Detect which cell encompasses the target text, then output its (X, Y) center coordinate. 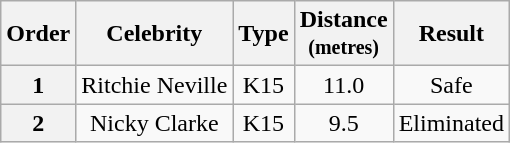
Distance(metres) (344, 34)
Order (38, 34)
Nicky Clarke (154, 123)
11.0 (344, 85)
Safe (451, 85)
Celebrity (154, 34)
Result (451, 34)
1 (38, 85)
Ritchie Neville (154, 85)
Type (264, 34)
2 (38, 123)
9.5 (344, 123)
Eliminated (451, 123)
